Locate the cell with the specified text and output its [x, y] center coordinate. 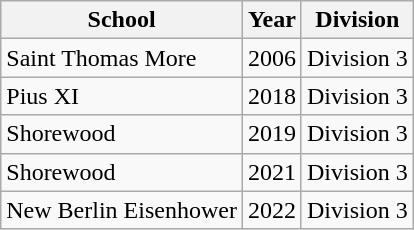
2022 [272, 210]
School [122, 20]
Pius XI [122, 96]
2018 [272, 96]
Saint Thomas More [122, 58]
Division [357, 20]
2006 [272, 58]
2021 [272, 172]
New Berlin Eisenhower [122, 210]
2019 [272, 134]
Year [272, 20]
